Locate the cell with the specified text and output its (x, y) center coordinate. 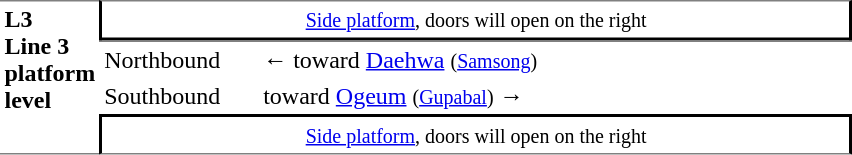
Southbound (180, 96)
L3Line 3 platform level (50, 77)
Northbound (180, 59)
